Search for the cell housing the specified text and yield its (X, Y) center coordinate. 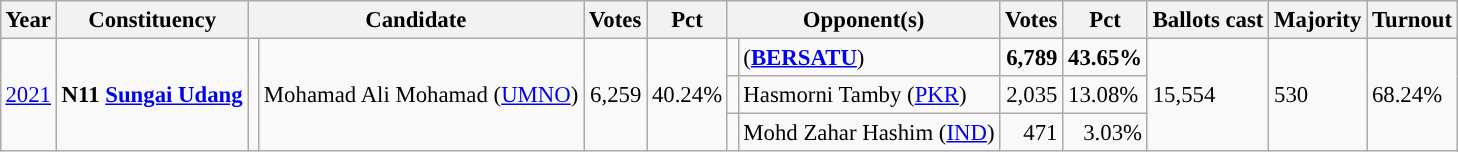
13.08% (1106, 95)
Mohd Zahar Hashim (IND) (869, 133)
Turnout (1412, 20)
N11 Sungai Udang (152, 94)
Year (28, 20)
Majority (1318, 20)
Hasmorni Tamby (PKR) (869, 95)
(BERSATU) (869, 57)
2021 (28, 94)
15,554 (1208, 94)
471 (1032, 133)
530 (1318, 94)
6,789 (1032, 57)
Candidate (416, 20)
Constituency (152, 20)
6,259 (616, 94)
2,035 (1032, 95)
3.03% (1106, 133)
43.65% (1106, 57)
Ballots cast (1208, 20)
Mohamad Ali Mohamad (UMNO) (422, 94)
68.24% (1412, 94)
40.24% (688, 94)
Opponent(s) (863, 20)
